Output the (x, y) coordinate of the center of the cell containing the given text.  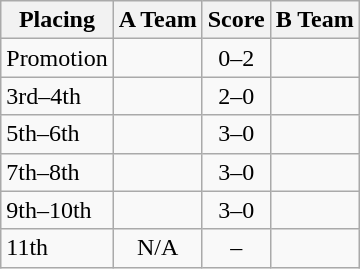
0–2 (236, 58)
Promotion (57, 58)
9th–10th (57, 210)
3rd–4th (57, 96)
N/A (158, 248)
5th–6th (57, 134)
2–0 (236, 96)
7th–8th (57, 172)
11th (57, 248)
– (236, 248)
A Team (158, 20)
Score (236, 20)
B Team (314, 20)
Placing (57, 20)
